Provide the (X, Y) coordinate of the cell's center where the given text is located.  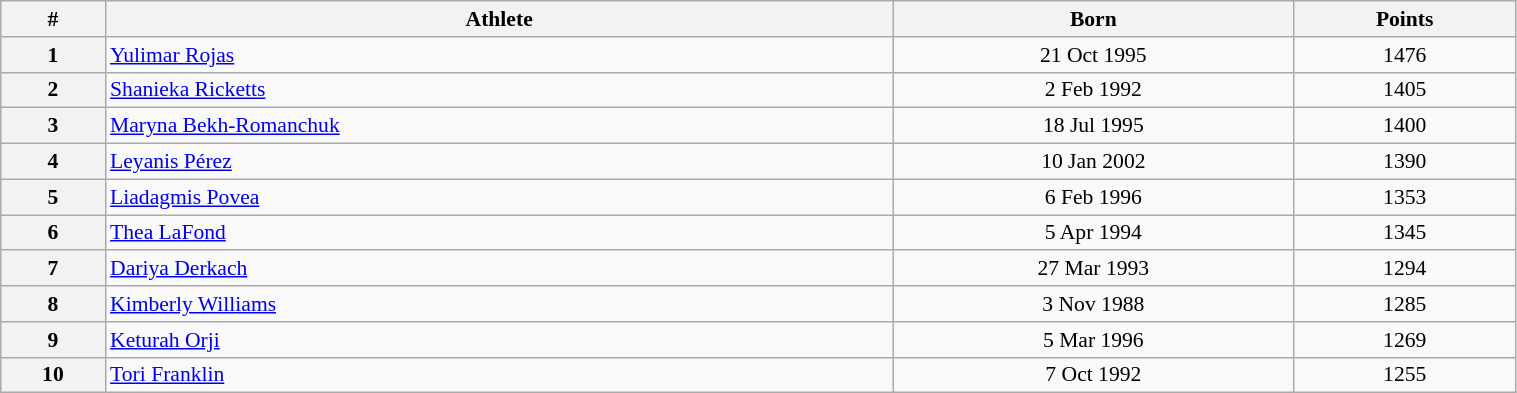
27 Mar 1993 (1093, 269)
Points (1404, 19)
Yulimar Rojas (499, 55)
6 Feb 1996 (1093, 197)
Shanieka Ricketts (499, 90)
2 Feb 1992 (1093, 90)
Maryna Bekh-Romanchuk (499, 126)
3 Nov 1988 (1093, 304)
1269 (1404, 340)
10 (53, 375)
Thea LaFond (499, 233)
1255 (1404, 375)
6 (53, 233)
5 Mar 1996 (1093, 340)
21 Oct 1995 (1093, 55)
7 Oct 1992 (1093, 375)
Keturah Orji (499, 340)
1476 (1404, 55)
# (53, 19)
1400 (1404, 126)
Tori Franklin (499, 375)
8 (53, 304)
5 (53, 197)
Dariya Derkach (499, 269)
7 (53, 269)
Kimberly Williams (499, 304)
5 Apr 1994 (1093, 233)
1294 (1404, 269)
1405 (1404, 90)
1390 (1404, 162)
Born (1093, 19)
1285 (1404, 304)
4 (53, 162)
1 (53, 55)
Athlete (499, 19)
18 Jul 1995 (1093, 126)
Liadagmis Povea (499, 197)
10 Jan 2002 (1093, 162)
1345 (1404, 233)
Leyanis Pérez (499, 162)
2 (53, 90)
1353 (1404, 197)
9 (53, 340)
3 (53, 126)
